Return the (x, y) coordinate for the center point of the cell that contains the specified text.  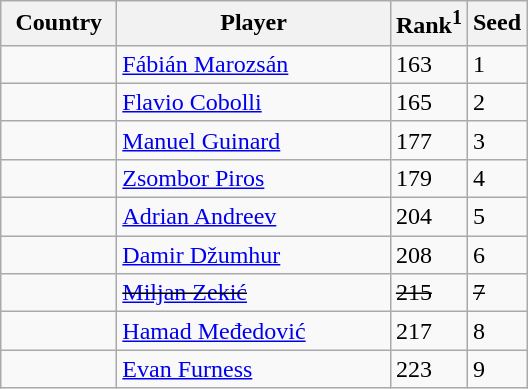
3 (496, 140)
165 (428, 102)
179 (428, 178)
177 (428, 140)
6 (496, 255)
163 (428, 64)
215 (428, 293)
Country (59, 24)
Evan Furness (254, 369)
Flavio Cobolli (254, 102)
8 (496, 331)
Zsombor Piros (254, 178)
223 (428, 369)
Player (254, 24)
2 (496, 102)
Damir Džumhur (254, 255)
204 (428, 217)
208 (428, 255)
Rank1 (428, 24)
Miljan Zekić (254, 293)
Hamad Međedović (254, 331)
7 (496, 293)
5 (496, 217)
Seed (496, 24)
Manuel Guinard (254, 140)
217 (428, 331)
1 (496, 64)
Adrian Andreev (254, 217)
4 (496, 178)
9 (496, 369)
Fábián Marozsán (254, 64)
